Return the [x, y] coordinate for the center point of the cell that contains the specified text.  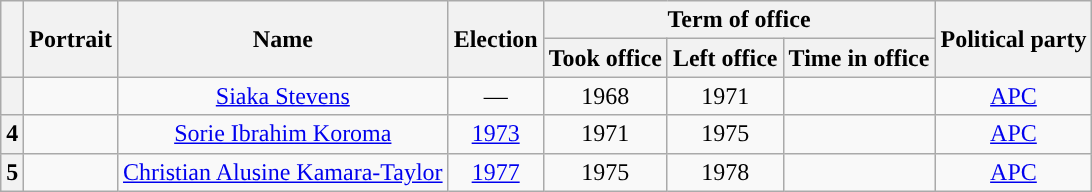
Took office [605, 58]
— [496, 96]
1973 [496, 134]
Term of office [739, 20]
Time in office [859, 58]
Election [496, 39]
1978 [725, 172]
Political party [1014, 39]
Siaka Stevens [282, 96]
Portrait [71, 39]
5 [12, 172]
Christian Alusine Kamara-Taylor [282, 172]
Sorie Ibrahim Koroma [282, 134]
1977 [496, 172]
Name [282, 39]
Left office [725, 58]
4 [12, 134]
1968 [605, 96]
